Output the [x, y] coordinate of the center of the cell containing the given text.  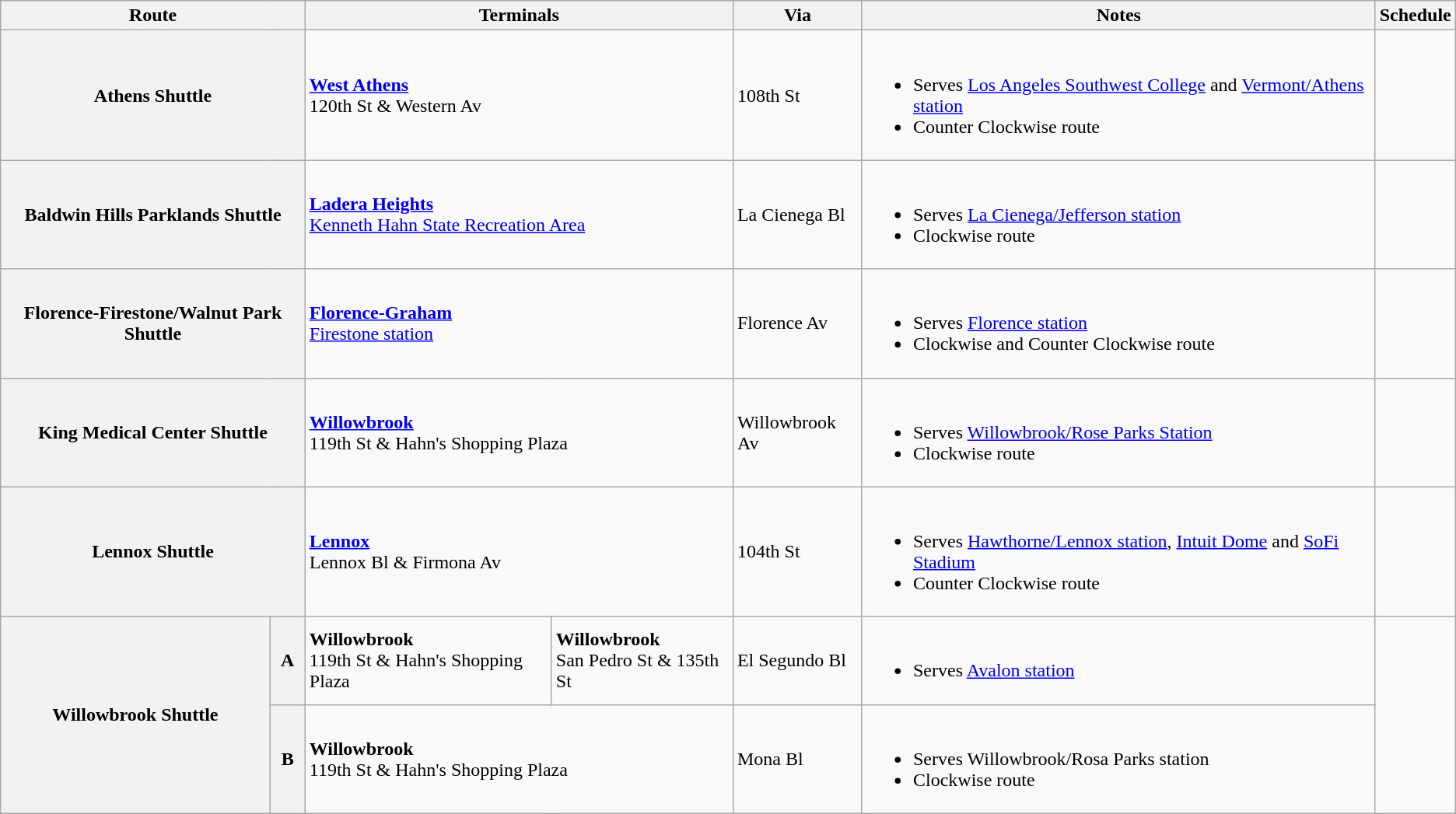
Serves Willowbrook/Rosa Parks stationClockwise route [1118, 759]
El Segundo Bl [797, 661]
B [288, 759]
WillowbrookSan Pedro St & 135th St [642, 661]
Athens Shuttle [153, 95]
Mona Bl [797, 759]
Serves La Cienega/Jefferson stationClockwise route [1118, 215]
Via [797, 16]
Notes [1118, 16]
Route [153, 16]
Schedule [1416, 16]
Lennox Shuttle [153, 552]
Serves Avalon station [1118, 661]
104th St [797, 552]
West Athens120th St & Western Av [519, 95]
Serves Willowbrook/Rose Parks StationClockwise route [1118, 432]
LennoxLennox Bl & Firmona Av [519, 552]
King Medical Center Shuttle [153, 432]
Willowbrook Av [797, 432]
Florence Av [797, 323]
Florence-GrahamFirestone station [519, 323]
Baldwin Hills Parklands Shuttle [153, 215]
Serves Hawthorne/Lennox station, Intuit Dome and SoFi StadiumCounter Clockwise route [1118, 552]
Ladera HeightsKenneth Hahn State Recreation Area [519, 215]
A [288, 661]
La Cienega Bl [797, 215]
Florence-Firestone/Walnut Park Shuttle [153, 323]
Serves Florence stationClockwise and Counter Clockwise route [1118, 323]
Terminals [519, 16]
Serves Los Angeles Southwest College and Vermont/Athens stationCounter Clockwise route [1118, 95]
Willowbrook Shuttle [135, 715]
108th St [797, 95]
